Capture the cell that displays the provided text and extract its (X, Y) central coordinate. 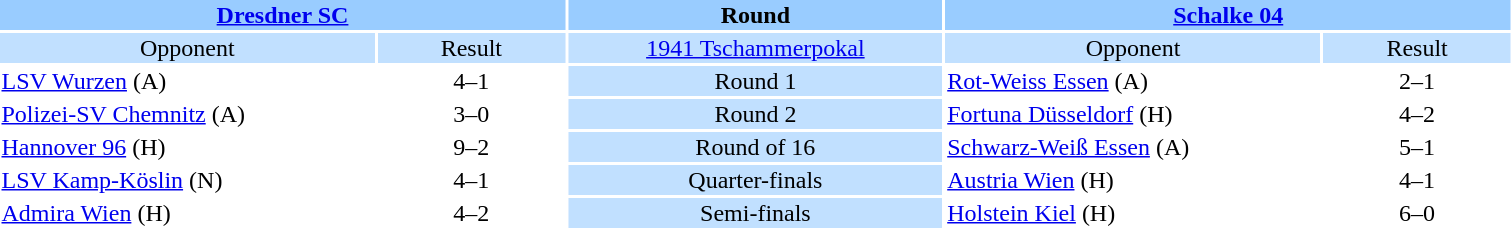
Semi-finals (756, 213)
3–0 (472, 114)
Austria Wien (H) (1134, 180)
1941 Tschammerpokal (756, 48)
LSV Kamp-Köslin (N) (188, 180)
Round of 16 (756, 147)
2–1 (1416, 81)
Holstein Kiel (H) (1134, 213)
Fortuna Düsseldorf (H) (1134, 114)
Round 1 (756, 81)
Round (756, 15)
Admira Wien (H) (188, 213)
Rot-Weiss Essen (A) (1134, 81)
Hannover 96 (H) (188, 147)
Schalke 04 (1228, 15)
9–2 (472, 147)
5–1 (1416, 147)
LSV Wurzen (A) (188, 81)
Round 2 (756, 114)
Quarter-finals (756, 180)
Dresdner SC (282, 15)
Schwarz-Weiß Essen (A) (1134, 147)
Polizei-SV Chemnitz (A) (188, 114)
6–0 (1416, 213)
